Scan for the cell matching the given text and deliver its (x, y) coordinate at center. 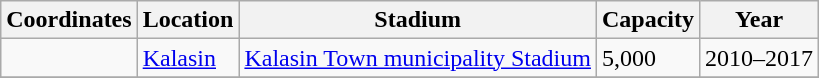
5,000 (648, 58)
Coordinates (69, 20)
Stadium (418, 20)
Year (760, 20)
2010–2017 (760, 58)
Kalasin (188, 58)
Capacity (648, 20)
Kalasin Town municipality Stadium (418, 58)
Location (188, 20)
